Output the (x, y) coordinate of the center of the cell containing the given text.  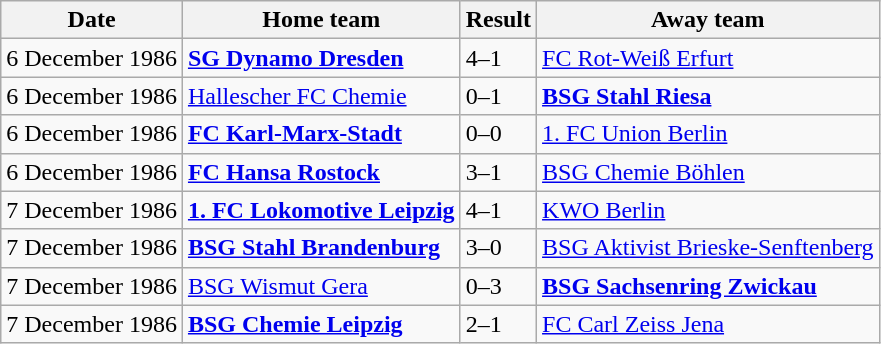
FC Carl Zeiss Jena (708, 324)
KWO Berlin (708, 210)
1. FC Lokomotive Leipzig (321, 210)
BSG Stahl Brandenburg (321, 248)
BSG Chemie Böhlen (708, 172)
Away team (708, 20)
0–1 (498, 96)
Date (92, 20)
0–0 (498, 134)
Hallescher FC Chemie (321, 96)
SG Dynamo Dresden (321, 58)
2–1 (498, 324)
Result (498, 20)
3–0 (498, 248)
BSG Stahl Riesa (708, 96)
BSG Aktivist Brieske-Senftenberg (708, 248)
1. FC Union Berlin (708, 134)
0–3 (498, 286)
BSG Chemie Leipzig (321, 324)
BSG Wismut Gera (321, 286)
FC Rot-Weiß Erfurt (708, 58)
3–1 (498, 172)
BSG Sachsenring Zwickau (708, 286)
Home team (321, 20)
FC Karl-Marx-Stadt (321, 134)
FC Hansa Rostock (321, 172)
